Capture the cell that displays the provided text and extract its (X, Y) central coordinate. 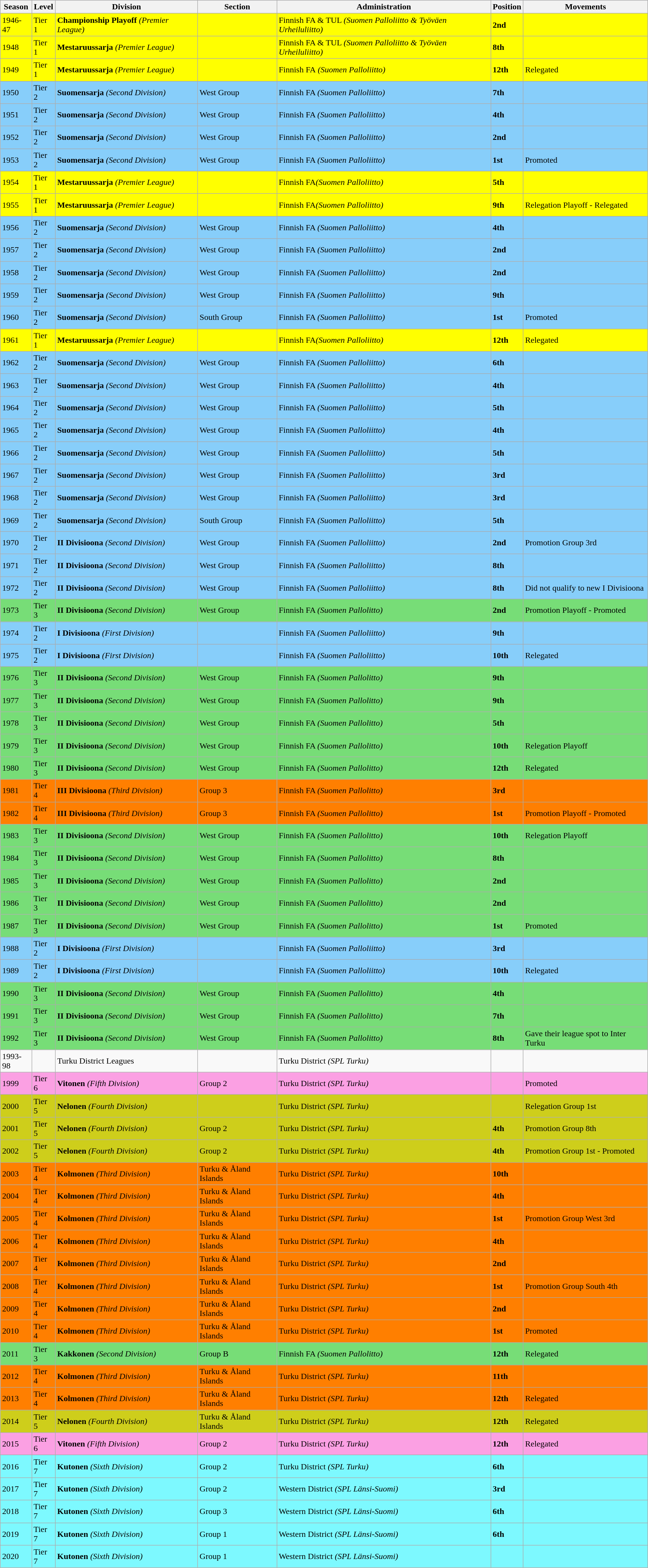
1950 (16, 92)
1984 (16, 858)
1974 (16, 633)
2016 (16, 1467)
Relegation Playoff - Relegated (585, 205)
2017 (16, 1489)
1978 (16, 723)
Gave their league spot to Inter Turku (585, 1039)
Relegation Group 1st (585, 1106)
Administration (384, 7)
1972 (16, 588)
Championship Playoff (Premier League) (127, 25)
1999 (16, 1084)
1966 (16, 453)
Section (237, 7)
Season (16, 7)
2004 (16, 1196)
2006 (16, 1241)
1970 (16, 543)
1986 (16, 903)
2009 (16, 1309)
1952 (16, 137)
Movements (585, 7)
Promotion Group 8th (585, 1129)
1977 (16, 701)
11th (507, 1377)
2007 (16, 1264)
2019 (16, 1534)
Promotion Group West 3rd (585, 1219)
2003 (16, 1174)
1992 (16, 1039)
1980 (16, 768)
2011 (16, 1354)
Turku District Leagues (127, 1061)
1968 (16, 498)
Promotion Group South 4th (585, 1286)
1991 (16, 1016)
Position (507, 7)
2012 (16, 1377)
Division (127, 7)
1953 (16, 160)
Level (44, 7)
2002 (16, 1151)
1956 (16, 227)
Did not qualify to new I Divisioona (585, 588)
1979 (16, 746)
1983 (16, 836)
1971 (16, 565)
1960 (16, 318)
2001 (16, 1129)
1981 (16, 791)
1962 (16, 363)
2000 (16, 1106)
1987 (16, 926)
1989 (16, 971)
1976 (16, 678)
1993-98 (16, 1061)
1963 (16, 385)
1964 (16, 408)
Promotion Group 3rd (585, 543)
1965 (16, 430)
1990 (16, 993)
1982 (16, 813)
1985 (16, 881)
2005 (16, 1219)
1951 (16, 115)
1954 (16, 182)
1948 (16, 47)
2010 (16, 1331)
2020 (16, 1557)
1957 (16, 250)
1973 (16, 610)
2014 (16, 1422)
1988 (16, 948)
1946-47 (16, 25)
Group B (237, 1354)
1975 (16, 656)
2008 (16, 1286)
1949 (16, 70)
1955 (16, 205)
1967 (16, 475)
1958 (16, 272)
Promotion Group 1st - Promoted (585, 1151)
1959 (16, 295)
Kakkonen (Second Division) (127, 1354)
1969 (16, 520)
1961 (16, 340)
2015 (16, 1444)
2018 (16, 1512)
2013 (16, 1399)
